Capture the cell that displays the provided text and extract its (X, Y) central coordinate. 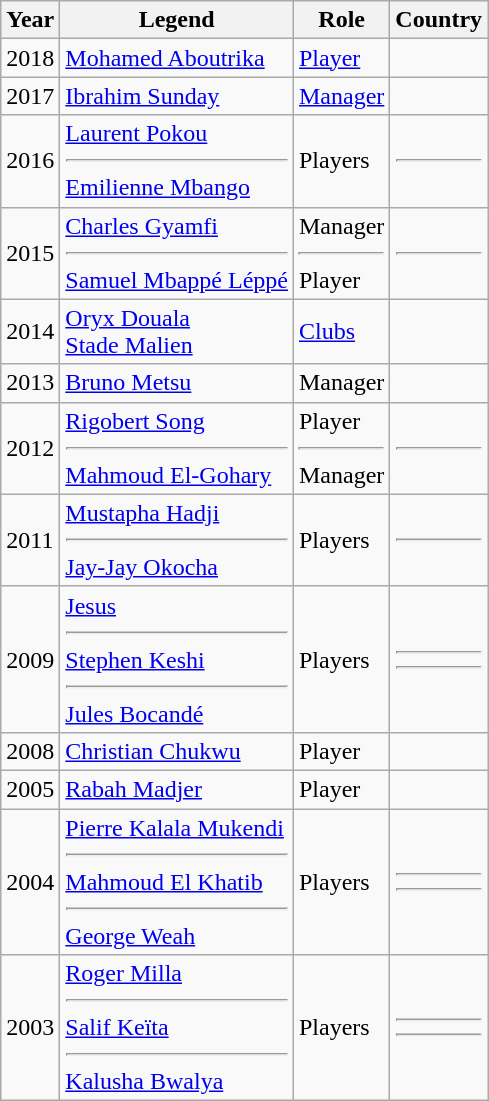
2008 (30, 751)
Country (439, 20)
PlayerManager (341, 448)
2016 (30, 161)
Rabah Madjer (177, 789)
2005 (30, 789)
Mustapha HadjiJay-Jay Okocha (177, 540)
Mohamed Aboutrika (177, 58)
2004 (30, 881)
2014 (30, 332)
2018 (30, 58)
2013 (30, 383)
Laurent PokouEmilienne Mbango (177, 161)
2011 (30, 540)
Legend (177, 20)
Rigobert SongMahmoud El-Gohary (177, 448)
Ibrahim Sunday (177, 96)
Pierre Kalala MukendiMahmoud El KhatibGeorge Weah (177, 881)
2012 (30, 448)
Clubs (341, 332)
2009 (30, 659)
2003 (30, 1028)
Roger MillaSalif KeïtaKalusha Bwalya (177, 1028)
Charles GyamfiSamuel Mbappé Léppé (177, 253)
JesusStephen KeshiJules Bocandé (177, 659)
Christian Chukwu (177, 751)
2017 (30, 96)
ManagerPlayer (341, 253)
Year (30, 20)
Role (341, 20)
Bruno Metsu (177, 383)
2015 (30, 253)
Oryx DoualaStade Malien (177, 332)
